Provide the (x, y) coordinate of the cell's center where the given text is located.  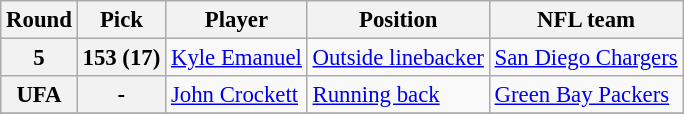
NFL team (586, 20)
Outside linebacker (398, 58)
San Diego Chargers (586, 58)
Player (237, 20)
UFA (39, 95)
Position (398, 20)
John Crockett (237, 95)
153 (17) (121, 58)
Green Bay Packers (586, 95)
Pick (121, 20)
Running back (398, 95)
- (121, 95)
5 (39, 58)
Kyle Emanuel (237, 58)
Round (39, 20)
